Return (x, y) of the center of cell containing provided text 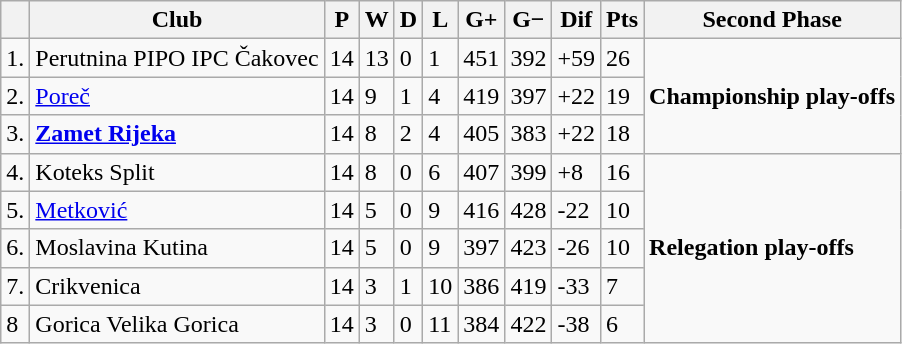
L (440, 20)
18 (622, 134)
4. (16, 172)
D (408, 20)
6. (16, 248)
399 (528, 172)
416 (482, 210)
Championship play-offs (772, 96)
2. (16, 96)
Perutnina PIPO IPC Čakovec (177, 58)
Pts (622, 20)
Poreč (177, 96)
Crikvenica (177, 286)
422 (528, 324)
428 (528, 210)
384 (482, 324)
Dif (576, 20)
7 (622, 286)
G− (528, 20)
Metković (177, 210)
Relegation play-offs (772, 248)
423 (528, 248)
386 (482, 286)
Moslavina Kutina (177, 248)
19 (622, 96)
-38 (576, 324)
P (342, 20)
Koteks Split (177, 172)
1. (16, 58)
392 (528, 58)
Zamet Rijeka (177, 134)
16 (622, 172)
407 (482, 172)
+8 (576, 172)
7. (16, 286)
383 (528, 134)
-22 (576, 210)
405 (482, 134)
Club (177, 20)
-33 (576, 286)
G+ (482, 20)
-26 (576, 248)
Gorica Velika Gorica (177, 324)
26 (622, 58)
13 (376, 58)
3. (16, 134)
11 (440, 324)
5. (16, 210)
451 (482, 58)
2 (408, 134)
Second Phase (772, 20)
+59 (576, 58)
W (376, 20)
